Locate the cell with the specified text and output its (x, y) center coordinate. 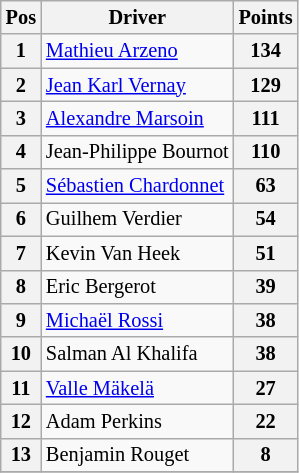
Adam Perkins (138, 421)
Driver (138, 17)
Eric Bergerot (138, 287)
Benjamin Rouget (138, 455)
2 (21, 85)
Alexandre Marsoin (138, 118)
10 (21, 354)
129 (266, 85)
Michaël Rossi (138, 320)
1 (21, 51)
22 (266, 421)
Points (266, 17)
111 (266, 118)
3 (21, 118)
Pos (21, 17)
63 (266, 186)
Guilhem Verdier (138, 219)
7 (21, 253)
27 (266, 388)
110 (266, 152)
Kevin Van Heek (138, 253)
Valle Mäkelä (138, 388)
6 (21, 219)
134 (266, 51)
12 (21, 421)
4 (21, 152)
Sébastien Chardonnet (138, 186)
Jean Karl Vernay (138, 85)
5 (21, 186)
Salman Al Khalifa (138, 354)
9 (21, 320)
Jean-Philippe Bournot (138, 152)
11 (21, 388)
39 (266, 287)
Mathieu Arzeno (138, 51)
54 (266, 219)
51 (266, 253)
13 (21, 455)
